Locate the cell with the specified text and output its (x, y) center coordinate. 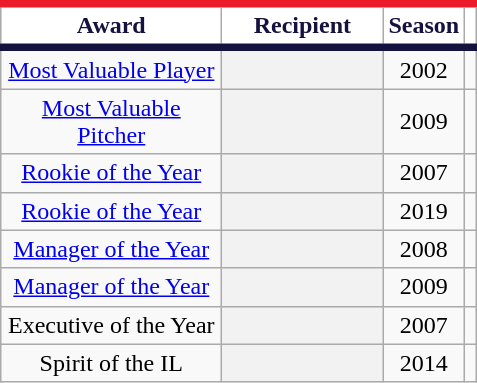
2002 (424, 68)
Recipient (302, 26)
Executive of the Year (112, 325)
Most Valuable Pitcher (112, 122)
Season (424, 26)
2019 (424, 211)
2014 (424, 363)
2008 (424, 249)
Spirit of the IL (112, 363)
Most Valuable Player (112, 68)
Award (112, 26)
